Return (X, Y) of the center of cell containing provided text 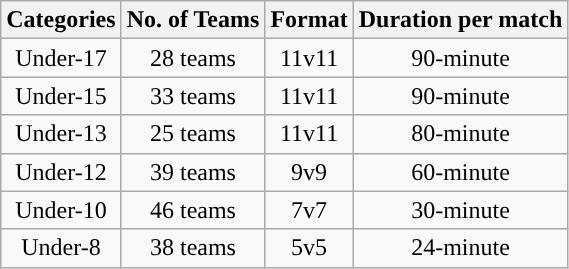
39 teams (193, 172)
Format (309, 20)
9v9 (309, 172)
80-minute (460, 134)
38 teams (193, 248)
24-minute (460, 248)
No. of Teams (193, 20)
Duration per match (460, 20)
Under-13 (61, 134)
Under-8 (61, 248)
46 teams (193, 210)
33 teams (193, 96)
60-minute (460, 172)
Under-12 (61, 172)
5v5 (309, 248)
Under-15 (61, 96)
Under-10 (61, 210)
25 teams (193, 134)
7v7 (309, 210)
30-minute (460, 210)
Under-17 (61, 58)
Categories (61, 20)
28 teams (193, 58)
